Provide the (X, Y) coordinate of the cell's center where the given text is located.  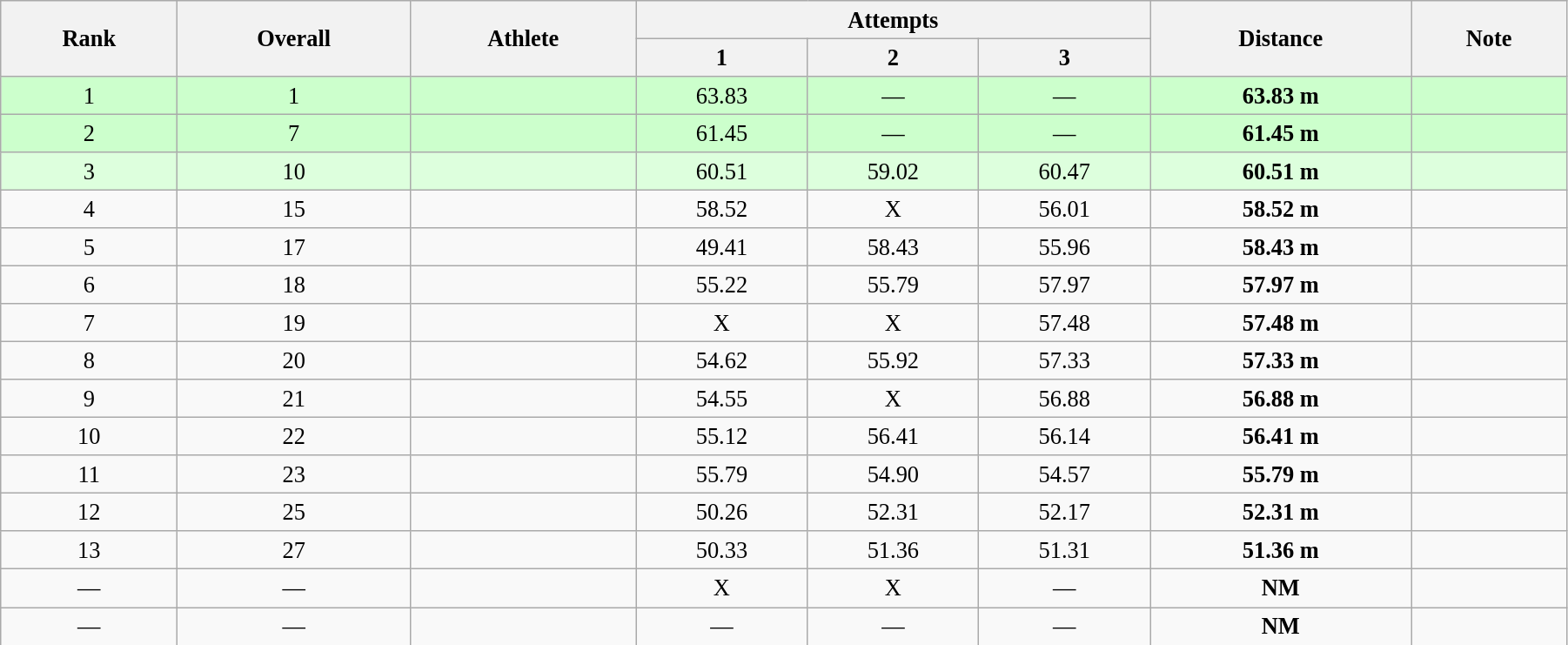
56.01 (1065, 209)
12 (89, 512)
55.12 (722, 436)
Note (1490, 38)
55.22 (722, 285)
9 (89, 399)
57.97 (1065, 285)
51.36 m (1281, 550)
Attempts (893, 19)
55.79 m (1281, 474)
Rank (89, 38)
4 (89, 209)
50.26 (722, 512)
57.33 (1065, 360)
52.31 m (1281, 512)
11 (89, 474)
57.48 (1065, 323)
57.33 m (1281, 360)
56.88 m (1281, 399)
Distance (1281, 38)
51.36 (893, 550)
18 (294, 285)
56.88 (1065, 399)
57.48 m (1281, 323)
56.41 (893, 436)
20 (294, 360)
60.47 (1065, 171)
52.17 (1065, 512)
27 (294, 550)
60.51 (722, 171)
56.41 m (1281, 436)
54.55 (722, 399)
51.31 (1065, 550)
60.51 m (1281, 171)
58.43 (893, 247)
61.45 m (1281, 133)
58.52 m (1281, 209)
25 (294, 512)
63.83 (722, 95)
55.92 (893, 360)
Overall (294, 38)
52.31 (893, 512)
50.33 (722, 550)
54.62 (722, 360)
13 (89, 550)
54.57 (1065, 474)
8 (89, 360)
61.45 (722, 133)
63.83 m (1281, 95)
55.96 (1065, 247)
21 (294, 399)
49.41 (722, 247)
58.43 m (1281, 247)
6 (89, 285)
17 (294, 247)
54.90 (893, 474)
19 (294, 323)
5 (89, 247)
Athlete (522, 38)
23 (294, 474)
15 (294, 209)
56.14 (1065, 436)
59.02 (893, 171)
58.52 (722, 209)
22 (294, 436)
57.97 m (1281, 285)
